Locate the cell with the specified text and output its (X, Y) center coordinate. 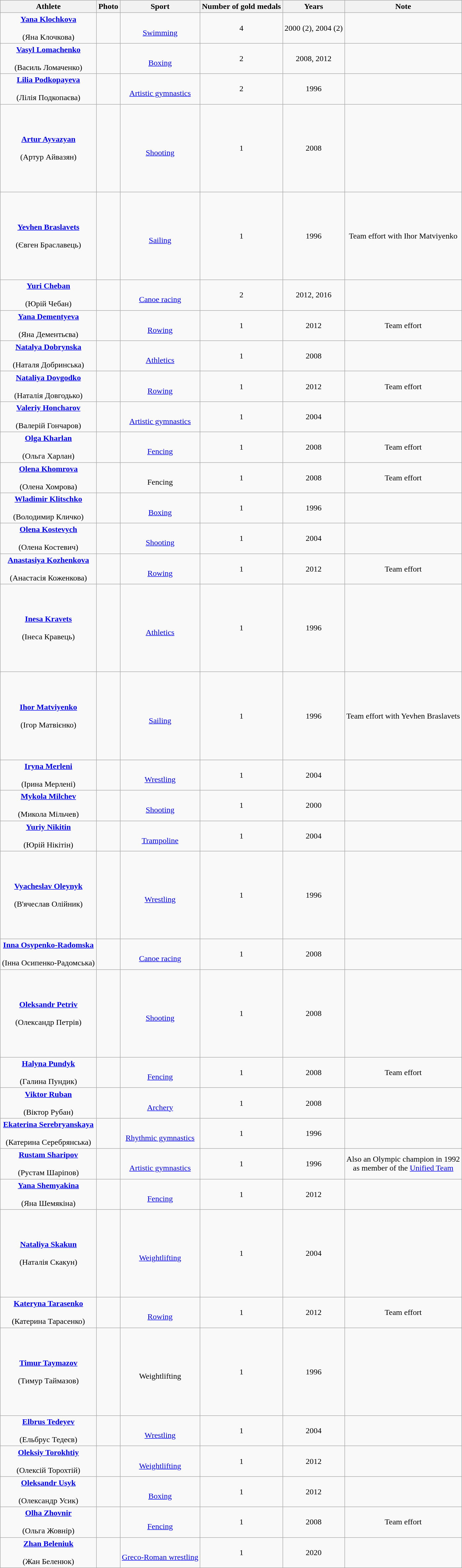
Oleksiy Torokhtiy(Олексій Торохтій) (48, 1461)
Timur Taymazov(Тимур Таймазов) (48, 1372)
Artur Ayvazyan(Артур Айвазян) (48, 148)
4 (242, 28)
Nataliya Dovgodko(Наталія Довгодько) (48, 386)
Elbrus Tedeyev(Ельбрус Тедеєв) (48, 1431)
Yana Klochkova(Яна Клочкова) (48, 28)
Yana Dementyeva(Яна Дементьєва) (48, 325)
Nataliya Skakun(Наталія Скакун) (48, 1253)
Sport (160, 7)
Zhan Beleniuk(Жан Беленюк) (48, 1552)
Olga Kharlan(Ольга Харлан) (48, 447)
Photo (108, 7)
Yevhen Braslavets(Євген Браславець) (48, 236)
Yuriy Nikitin(Юрій Нікітін) (48, 836)
Archery (160, 1103)
Vasyl Lomachenko(Василь Ломаченко) (48, 58)
Anastasiya Kozhenkova(Анастасія Коженкова) (48, 569)
2000 (313, 805)
Ihor Matviyenko(Ігор Матвієнко) (48, 716)
Inna Osypenko-Radomska(Інна Осипенко-Радомська) (48, 954)
Kateryna Tarasenko(Катерина Тарасенко) (48, 1313)
Oleksandr Petriv(Олександр Петрів) (48, 1013)
Team effort with Ihor Matviyenko (403, 236)
Olena Khomrova(Олена Хомрова) (48, 478)
2012, 2016 (313, 295)
Swimming (160, 28)
Ekaterina Serebryanskaya(Катерина Серебрянська) (48, 1133)
Note (403, 7)
2008, 2012 (313, 58)
Number of gold medals (242, 7)
Greco-Roman wrestling (160, 1552)
Years (313, 7)
Olha Zhovnir(Ольга Жовнір) (48, 1522)
Rustam Sharipov(Рустам Шаріпов) (48, 1164)
Olena Kostevych(Олена Костевич) (48, 539)
Rhythmic gymnastics (160, 1133)
2020 (313, 1552)
Vyacheslav Oleynyk(В'ячеслав Олійник) (48, 895)
Natalya Dobrynska(Наталя Добринська) (48, 356)
Yana Shemyakina(Яна Шемякіна) (48, 1194)
Iryna Merleni(Ірина Мерлені) (48, 775)
Valeriy Honcharov(Валерій Гончаров) (48, 417)
Inesa Kravets(Інеса Кравець) (48, 628)
Athlete (48, 7)
Oleksandr Usyk(Олександр Усик) (48, 1492)
Also an Olympic champion in 1992as member of the Unified Team (403, 1164)
Viktor Ruban(Віктор Рубан) (48, 1103)
Trampoline (160, 836)
Lilia Podkopayeva(Лілія Подкопаєва) (48, 89)
Team effort with Yevhen Braslavets (403, 716)
2000 (2), 2004 (2) (313, 28)
Halyna Pundyk(Галина Пундик) (48, 1072)
Yuri Cheban(Юрій Чебан) (48, 295)
Mykola Milchev(Микола Мільчев) (48, 805)
Wladimir Klitschko(Володимир Кличко) (48, 508)
